Return the [x, y] coordinate for the center point of the cell that contains the specified text.  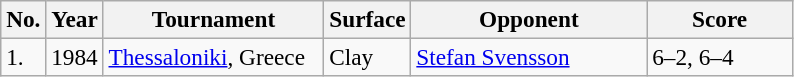
Score [720, 19]
Thessaloniki, Greece [214, 57]
Tournament [214, 19]
1984 [74, 57]
Clay [368, 57]
Stefan Svensson [529, 57]
6–2, 6–4 [720, 57]
Opponent [529, 19]
Year [74, 19]
1. [24, 57]
Surface [368, 19]
No. [24, 19]
